Locate the cell with the specified text and output its [X, Y] center coordinate. 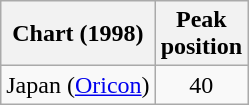
Chart (1998) [78, 34]
Peakposition [201, 34]
Japan (Oricon) [78, 85]
40 [201, 85]
